Output the [x, y] coordinate of the center of the cell containing the given text.  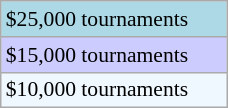
$15,000 tournaments [114, 55]
$10,000 tournaments [114, 90]
$25,000 tournaments [114, 19]
